Extract the [X, Y] coordinate from the center of the cell holding the provided text.  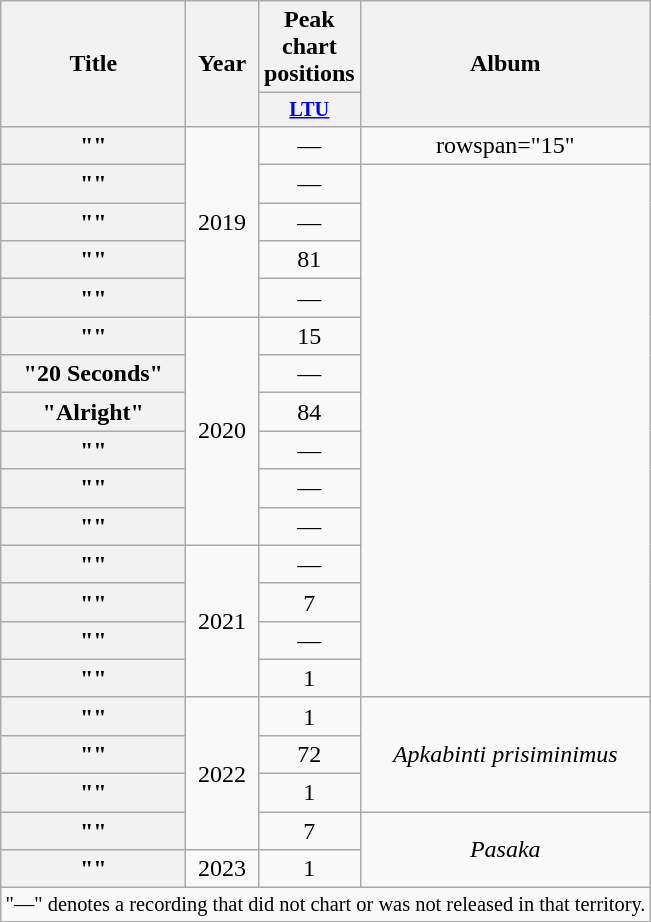
Album [505, 64]
81 [309, 260]
LTU [309, 110]
Title [94, 64]
"20 Seconds" [94, 374]
2022 [222, 773]
2020 [222, 431]
15 [309, 336]
2019 [222, 221]
Peak chart positions [309, 47]
Year [222, 64]
72 [309, 754]
"—" denotes a recording that did not chart or was not released in that territory. [326, 905]
Apkabinti prisiminimus [505, 754]
2023 [222, 869]
Pasaka [505, 850]
2021 [222, 621]
84 [309, 412]
rowspan="15" [505, 145]
"Alright" [94, 412]
